From the cell containing the given text, extract its center point as (X, Y) coordinate. 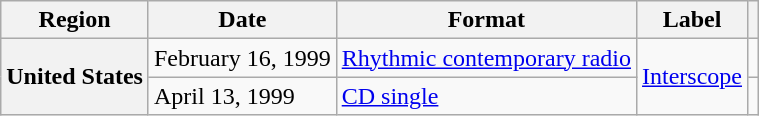
United States (75, 77)
Date (242, 20)
Format (486, 20)
February 16, 1999 (242, 58)
CD single (486, 96)
Region (75, 20)
April 13, 1999 (242, 96)
Rhythmic contemporary radio (486, 58)
Interscope (692, 77)
Label (692, 20)
